For the text-containing cell, return its midpoint in (X, Y) coordinate format. 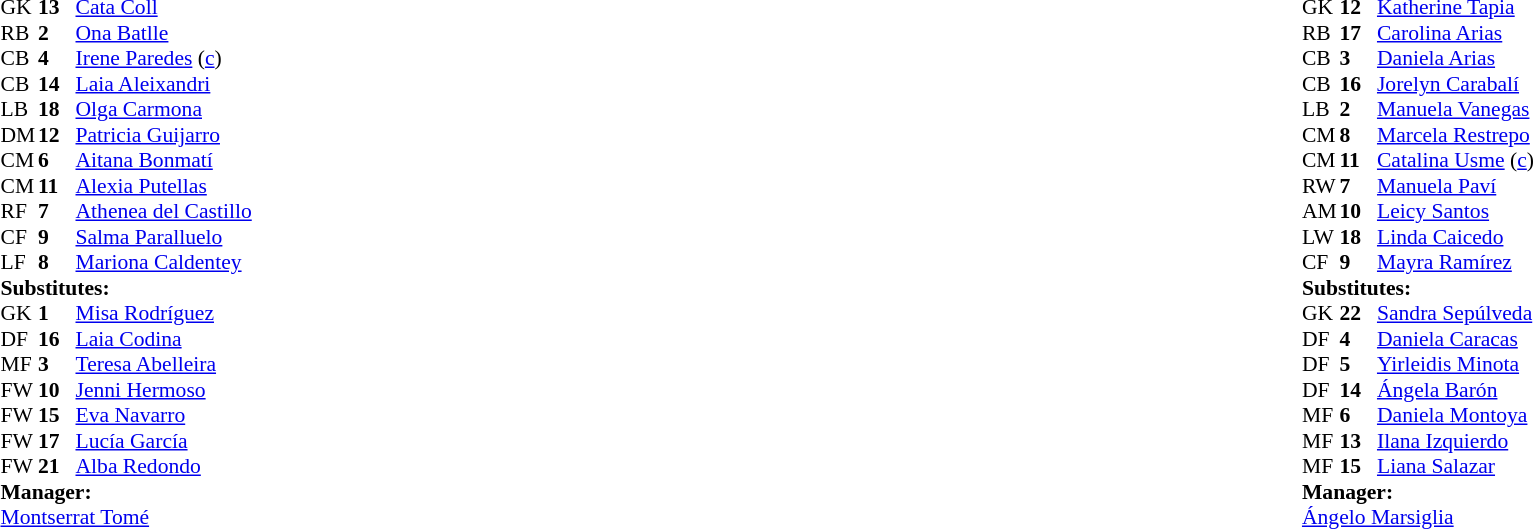
LF (19, 263)
Aitana Bonmatí (164, 161)
Athenea del Castillo (164, 211)
Salma Paralluelo (164, 237)
Alba Redondo (164, 467)
Mariona Caldentey (164, 263)
Irene Paredes (c) (164, 59)
22 (1358, 313)
Manager: (126, 492)
AM (1321, 211)
Laia Aleixandri (164, 84)
Substitutes: (126, 288)
5 (1358, 365)
12 (57, 135)
Misa Rodríguez (164, 313)
Jenni Hermoso (164, 390)
RF (19, 211)
13 (1358, 441)
LW (1321, 237)
RW (1321, 186)
21 (57, 467)
1 (57, 313)
Eva Navarro (164, 415)
Alexia Putellas (164, 186)
Lucía García (164, 441)
Patricia Guijarro (164, 135)
DM (19, 135)
Teresa Abelleira (164, 365)
Olga Carmona (164, 109)
Ona Batlle (164, 33)
Laia Codina (164, 339)
